For the text-containing cell, return its midpoint in (x, y) coordinate format. 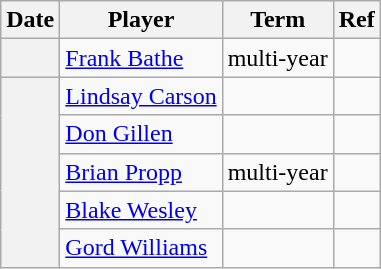
Ref (356, 20)
Frank Bathe (141, 58)
Blake Wesley (141, 210)
Player (141, 20)
Term (278, 20)
Gord Williams (141, 248)
Brian Propp (141, 172)
Date (30, 20)
Don Gillen (141, 134)
Lindsay Carson (141, 96)
